For the text-containing cell, return its midpoint in [x, y] coordinate format. 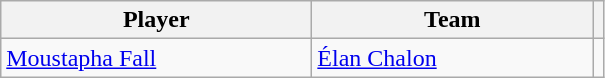
Élan Chalon [452, 58]
Player [156, 20]
Team [452, 20]
Moustapha Fall [156, 58]
